Provide the (X, Y) coordinate of the cell's center where the given text is located.  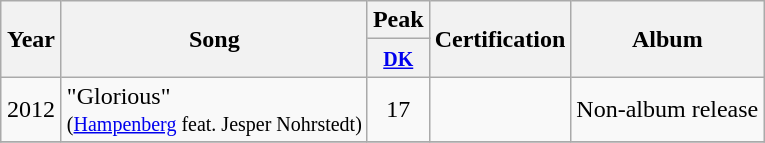
Album (668, 39)
17 (398, 110)
Non-album release (668, 110)
DK (398, 58)
2012 (32, 110)
"Glorious" (Hampenberg feat. Jesper Nohrstedt) (214, 110)
Year (32, 39)
Song (214, 39)
Peak (398, 20)
Certification (500, 39)
